Return the [x, y] coordinate for the center point of the cell that contains the specified text.  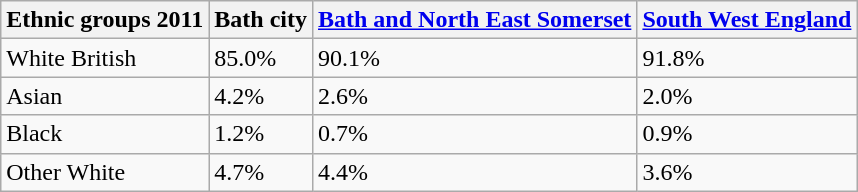
91.8% [747, 58]
4.4% [474, 172]
1.2% [261, 134]
3.6% [747, 172]
2.0% [747, 96]
4.2% [261, 96]
Other White [105, 172]
Asian [105, 96]
Ethnic groups 2011 [105, 20]
Bath and North East Somerset [474, 20]
0.9% [747, 134]
85.0% [261, 58]
4.7% [261, 172]
Bath city [261, 20]
Black [105, 134]
90.1% [474, 58]
White British [105, 58]
0.7% [474, 134]
2.6% [474, 96]
South West England [747, 20]
